Return the [X, Y] coordinate for the center point of the cell that contains the specified text.  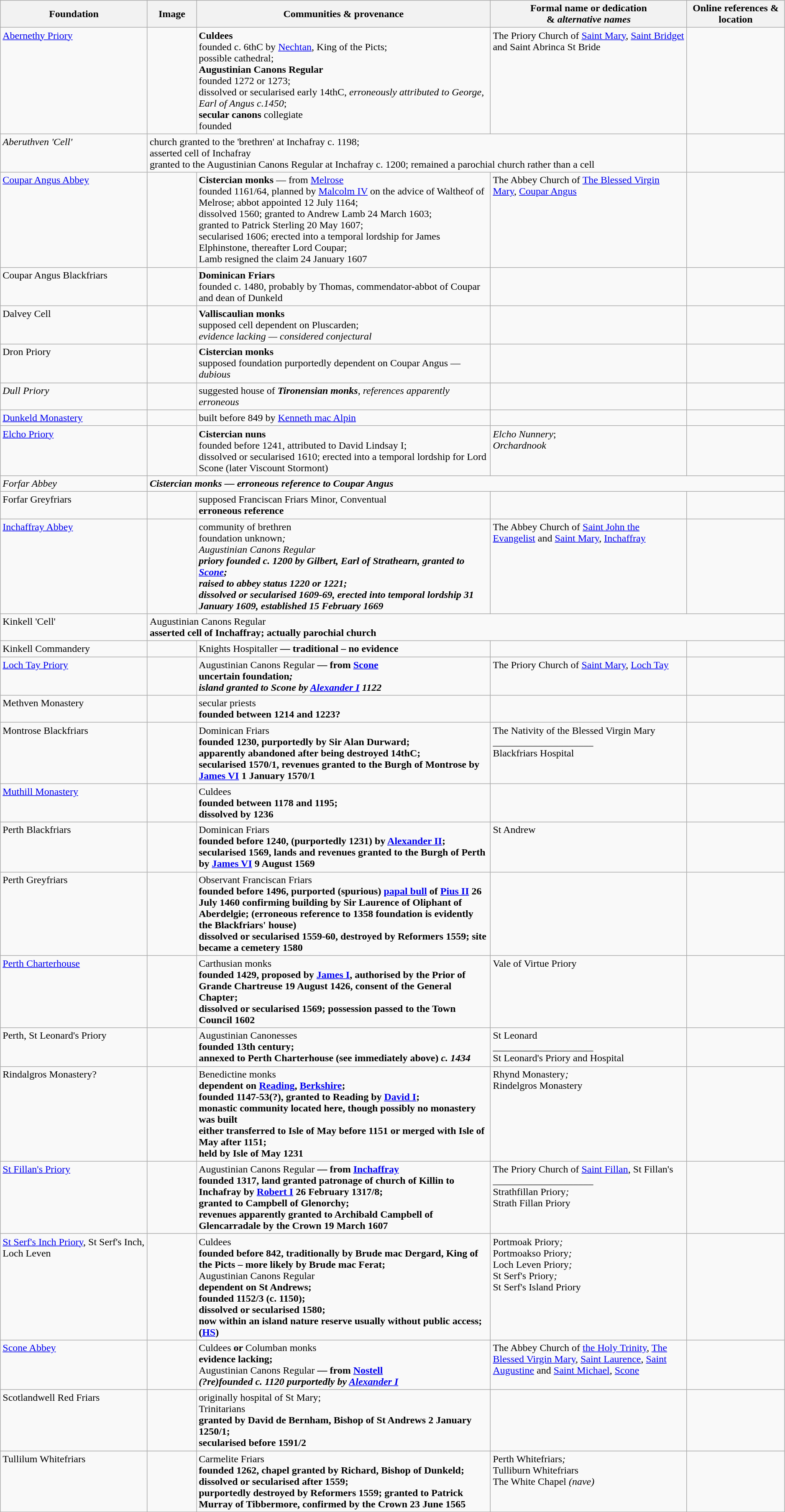
Muthill Monastery [74, 803]
The Priory Church of Saint Mary, Loch Tay [589, 676]
Loch Tay Priory [74, 676]
Forfar Greyfriars [74, 505]
supposed Franciscan Friars Minor, Conventualerroneous reference [344, 505]
The Abbey Church of Saint John the Evangelist and Saint Mary, Inchaffray [589, 566]
Portmoak Priory;Portmoakso Priory;Loch Leven Priory;St Serf's Priory;St Serf's Island Priory [589, 1287]
Cistercian monks — erroneous reference to Coupar Angus [466, 483]
Dalvey Cell [74, 325]
Aberuthven 'Cell' [74, 153]
Augustinian Canons Regular — from Sconeuncertain foundation;island granted to Scone by Alexander I 1122 [344, 676]
Kinkell 'Cell' [74, 627]
The Nativity of the Blessed Virgin Mary____________________Blackfriars Hospital [589, 753]
Online references & location [736, 14]
built before 849 by Kenneth mac Alpin [344, 418]
The Priory Church of Saint Mary, Saint Bridget and Saint Abrinca St Bride [589, 81]
Scone Abbey [74, 1365]
originally hospital of St Mary;Trinitariansgranted by David de Bernham, Bishop of St Andrews 2 January 1250/1;secularised before 1591/2 [344, 1420]
St Andrew [589, 847]
suggested house of Tironensian monks, references apparently erroneous [344, 396]
The Priory Church of Saint Fillan, St Fillan's____________________Strathfillan Priory;Strath Fillan Priory [589, 1198]
Coupar Angus Blackfriars [74, 286]
Rindalgros Monastery? [74, 1114]
Dunkeld Monastery [74, 418]
Perth Greyfriars [74, 914]
Valliscaulian monkssupposed cell dependent on Pluscarden;evidence lacking — considered conjectural [344, 325]
Perth Whitefriars;Tulliburn WhitefriarsThe White Chapel (nave) [589, 1481]
St Leonard____________________St Leonard's Priory and Hospital [589, 1047]
The Abbey Church of The Blessed Virgin Mary, Coupar Angus [589, 220]
Dron Priory [74, 363]
Inchaffray Abbey [74, 566]
Methven Monastery [74, 709]
Vale of Virtue Priory [589, 992]
Culdees or Columban monksevidence lacking;Augustinian Canons Regular — from Nostell(?re)founded c. 1120 purportedly by Alexander I [344, 1365]
Knights Hospitaller — traditional – no evidence [344, 649]
Rhynd Monastery;Rindelgros Monastery [589, 1114]
Abernethy Priory [74, 81]
Image [171, 14]
Montrose Blackfriars [74, 753]
Tullilum Whitefriars [74, 1481]
Forfar Abbey [74, 483]
Kinkell Commandery [74, 649]
Culdeesfounded between 1178 and 1195;dissolved by 1236 [344, 803]
Elcho Priory [74, 451]
secular priestsfounded between 1214 and 1223? [344, 709]
Perth Charterhouse [74, 992]
Elcho Nunnery;Orchardnook [589, 451]
The Abbey Church of the Holy Trinity, The Blessed Virgin Mary, Saint Laurence, Saint Augustine and Saint Michael, Scone [589, 1365]
St Fillan's Priory [74, 1198]
Dull Priory [74, 396]
Dominican Friarsfounded c. 1480, probably by Thomas, commendator-abbot of Coupar and dean of Dunkeld [344, 286]
Perth, St Leonard's Priory [74, 1047]
Foundation [74, 14]
Coupar Angus Abbey [74, 220]
Augustinian Canons Regularasserted cell of Inchaffray; actually parochial church [466, 627]
Cistercian monkssupposed foundation purportedly dependent on Coupar Angus — dubious [344, 363]
Formal name or dedication & alternative names [589, 14]
Scotlandwell Red Friars [74, 1420]
St Serf's Inch Priory, St Serf's Inch, Loch Leven [74, 1287]
Augustinian Canonessesfounded 13th century;annexed to Perth Charterhouse (see immediately above) c. 1434 [344, 1047]
Perth Blackfriars [74, 847]
Communities & provenance [344, 14]
